Find where the given text appears and provide that cell's center as (X, Y) coordinate. 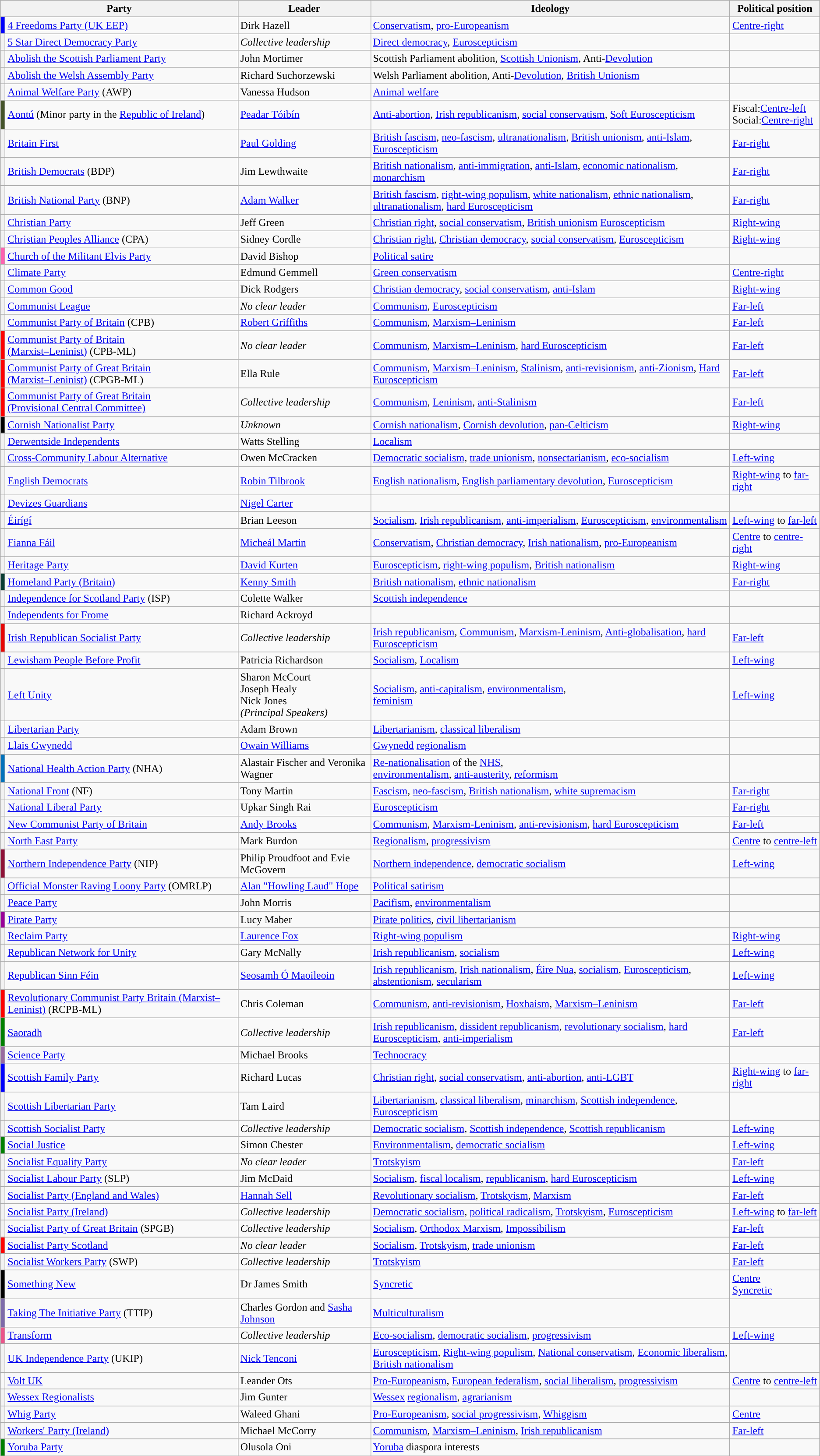
Irish republicanism, Communism, Marxism-Leninism, Anti-globalisation, hard Euroscepticism (550, 638)
Christian democracy, social conservatism, anti-Islam (550, 289)
Revolutionary Communist Party Britain (Marxist–Leninist) (RCPB-ML) (122, 1004)
Whig Party (122, 1414)
Animal welfare (550, 92)
Official Monster Raving Loony Party (OMRLP) (122, 886)
Libertarian Party (122, 729)
Pirate Party (122, 919)
Socialism, Trotskyism, trade unionism (550, 1245)
Jim McDaid (304, 1178)
British fascism, right-wing populism, white nationalism, ethnic nationalism, ultranationalism, hard Euroscepticism (550, 200)
Communism, Leninism, anti-Stalinism (550, 402)
Common Good (122, 289)
Scottish Libertarian Party (122, 1106)
Simon Chester (304, 1145)
Reclaim Party (122, 936)
Democratic socialism, trade unionism, nonsectarianism, eco-socialism (550, 458)
National Front (NF) (122, 791)
Communism, Euroscepticism (550, 306)
Environmentalism, democratic socialism (550, 1145)
Dirk Hazell (304, 25)
Ideology (550, 9)
Sharon McCourt Joseph Healy Nick Jones (Principal Speakers) (304, 695)
Heritage Party (122, 565)
Socialist Equality Party (122, 1162)
Homeland Party (Britain) (122, 582)
Church of the Militant Elvis Party (122, 256)
Communism, Marxism–Leninism, Stalinism, anti-revisionism, anti-Zionism, Hard Euroscepticism (550, 374)
Robert Griffiths (304, 323)
Tony Martin (304, 791)
Robin Tilbrook (304, 481)
Socialist Party of Great Britain (SPGB) (122, 1228)
Political satire (550, 256)
Éirígí (122, 520)
Derwentside Independents (122, 441)
Aontú (Minor party in the Republic of Ireland) (122, 115)
North East Party (122, 841)
Dick Rodgers (304, 289)
British National Party (BNP) (122, 200)
Taking The Initiative Party (TTIP) (122, 1313)
Climate Party (122, 273)
Christian right, social conservatism, anti-abortion, anti-LGBT (550, 1077)
Socialist Party (England and Wales) (122, 1195)
Colette Walker (304, 599)
Scottish independence (550, 599)
Localism (550, 441)
Communist Party of Great Britain (Provisional Central Committee) (122, 402)
Owain Williams (304, 746)
Llais Gwynedd (122, 746)
Euroscepticism, right-wing populism, British nationalism (550, 565)
Saoradh (122, 1033)
Richard Suchorzewski (304, 75)
Something New (122, 1285)
Political satirism (550, 886)
Centre Syncretic (774, 1285)
Socialism, Orthodox Marxism, Impossibilism (550, 1228)
Left Unity (122, 695)
Libertarianism, classical liberalism, minarchism, Scottish independence, Euroscepticism (550, 1106)
Communism, Marxism–Leninism (550, 323)
Fascism, neo-fascism, British nationalism, white supremacism (550, 791)
Socialism, anti-capitalism, environmentalism, feminism (550, 695)
Pro-Europeanism, European federalism, social liberalism, progressivism (550, 1381)
Democratic socialism, political radicalism, Trotskyism, Euroscepticism (550, 1212)
Peace Party (122, 903)
Seosamh Ó Maoileoin (304, 976)
Christian right, social conservatism, British unionism Euroscepticism (550, 222)
Irish republicanism, socialism (550, 953)
Social Justice (122, 1145)
Animal Welfare Party (AWP) (122, 92)
Dr James Smith (304, 1285)
Sidney Cordle (304, 239)
Cornish nationalism, Cornish devolution, pan-Celticism (550, 425)
Socialism, Localism (550, 660)
Science Party (122, 1055)
Anti-abortion, Irish republicanism, social conservatism, Soft Euroscepticism (550, 115)
Irish republicanism, Irish nationalism, Éire Nua, socialism, Euroscepticism, abstentionism, secularism (550, 976)
Multiculturalism (550, 1313)
Revolutionary socialism, Trotskyism, Marxism (550, 1195)
Watts Stelling (304, 441)
Conservatism, pro-Europeanism (550, 25)
Leander Ots (304, 1381)
Socialist Workers Party (SWP) (122, 1262)
Transform (122, 1336)
Olusola Oni (304, 1447)
Jim Lewthwaite (304, 172)
Edmund Gemmell (304, 273)
Kenny Smith (304, 582)
Leader (304, 9)
Pacifism, environmentalism (550, 903)
Direct democracy, Euroscepticism (550, 42)
Philip Proudfoot and Evie McGovern (304, 864)
Pirate politics, civil libertarianism (550, 919)
British Democrats (BDP) (122, 172)
Republican Network for Unity (122, 953)
Christian Party (122, 222)
National Health Action Party (NHA) (122, 768)
Ella Rule (304, 374)
Lewisham People Before Profit (122, 660)
Northern Independence Party (NIP) (122, 864)
Paul Golding (304, 143)
British fascism, neo-fascism, ultranationalism, British unionism, anti-Islam, Euroscepticism (550, 143)
Cornish Nationalist Party (122, 425)
Irish republicanism, dissident republicanism, revolutionary socialism, hard Euroscepticism, anti-imperialism (550, 1033)
Syncretic (550, 1285)
Micheál Martin (304, 542)
Political position (774, 9)
Abolish the Scottish Parliament Party (122, 59)
Democratic socialism, Scottish independence, Scottish republicanism (550, 1128)
Green conservatism (550, 273)
Socialism, Irish republicanism, anti-imperialism, Euroscepticism, environmentalism (550, 520)
Right-wing populism (550, 936)
Scottish Socialist Party (122, 1128)
Vanessa Hudson (304, 92)
Britain First (122, 143)
Richard Ackroyd (304, 615)
Nigel Carter (304, 503)
Michael Brooks (304, 1055)
Lucy Maber (304, 919)
Richard Lucas (304, 1077)
Christian Peoples Alliance (CPA) (122, 239)
Yoruba Party (122, 1447)
Regionalism, progressivism (550, 841)
Upkar Singh Rai (304, 807)
Eco-socialism, democratic socialism, progressivism (550, 1336)
Centre (774, 1414)
John Mortimer (304, 59)
Peadar Tóibín (304, 115)
John Morris (304, 903)
Workers' Party (Ireland) (122, 1431)
Gwynedd regionalism (550, 746)
Wessex Regionalists (122, 1397)
Waleed Ghani (304, 1414)
Fiscal:Centre-left Social:Centre-right (774, 115)
4 Freedoms Party (UK EEP) (122, 25)
Socialist Party (Ireland) (122, 1212)
Gary McNally (304, 953)
Alastair Fischer and Veronika Wagner (304, 768)
Charles Gordon and Sasha Johnson (304, 1313)
Patricia Richardson (304, 660)
Communism, Marxism–Leninism, hard Euroscepticism (550, 345)
Welsh Parliament abolition, Anti-Devolution, British Unionism (550, 75)
David Bishop (304, 256)
English nationalism, English parliamentary devolution, Euroscepticism (550, 481)
5 Star Direct Democracy Party (122, 42)
Socialist Labour Party (SLP) (122, 1178)
Libertarianism, classical liberalism (550, 729)
Pro-Europeanism, social progressivism, Whiggism (550, 1414)
Scottish Family Party (122, 1077)
Adam Walker (304, 200)
British nationalism, ethnic nationalism (550, 582)
Socialism, fiscal localism, republicanism, hard Euroscepticism (550, 1178)
Cross-Community Labour Alternative (122, 458)
Communist Party of Britain (CPB) (122, 323)
Nick Tenconi (304, 1358)
UK Independence Party (UKIP) (122, 1358)
Communism, Marxism-Leninism, anti-revisionism, hard Euroscepticism (550, 824)
Jim Gunter (304, 1397)
National Liberal Party (122, 807)
Technocracy (550, 1055)
Owen McCracken (304, 458)
Euroscepticism, Right-wing populism, National conservatism, Economic liberalism, British nationalism (550, 1358)
Communist Party of Great Britain(Marxist–Leninist) (CPGB-ML) (122, 374)
David Kurten (304, 565)
Andy Brooks (304, 824)
Conservatism, Christian democracy, Irish nationalism, pro-Europeanism (550, 542)
Adam Brown (304, 729)
British nationalism, anti-immigration, anti-Islam, economic nationalism, monarchism (550, 172)
Wessex regionalism, agrarianism (550, 1397)
Independents for Frome (122, 615)
Michael McCorry (304, 1431)
Laurence Fox (304, 936)
Re-nationalisation of the NHS, environmentalism, anti-austerity, reformism (550, 768)
Chris Coleman (304, 1004)
Yoruba diaspora interests (550, 1447)
Mark Burdon (304, 841)
Scottish Parliament abolition, Scottish Unionism, Anti-Devolution (550, 59)
Christian right, Christian democracy, social conservatism, Euroscepticism (550, 239)
Communist League (122, 306)
Fianna Fáil (122, 542)
New Communist Party of Britain (122, 824)
Devizes Guardians (122, 503)
Unknown (304, 425)
Alan "Howling Laud" Hope (304, 886)
Volt UK (122, 1381)
Party (119, 9)
Tam Laird (304, 1106)
Centre to centre-right (774, 542)
English Democrats (122, 481)
Communist Party of Britain(Marxist–Leninist) (CPB-ML) (122, 345)
Euroscepticism (550, 807)
Irish Republican Socialist Party (122, 638)
Independence for Scotland Party (ISP) (122, 599)
Abolish the Welsh Assembly Party (122, 75)
Jeff Green (304, 222)
Communism, Marxism–Leninism, Irish republicanism (550, 1431)
Socialist Party Scotland (122, 1245)
Brian Leeson (304, 520)
Republican Sinn Féin (122, 976)
Northern independence, democratic socialism (550, 864)
Hannah Sell (304, 1195)
Communism, anti-revisionism, Hoxhaism, Marxism–Leninism (550, 1004)
